Return the (X, Y) coordinate for the center point of the cell that contains the specified text.  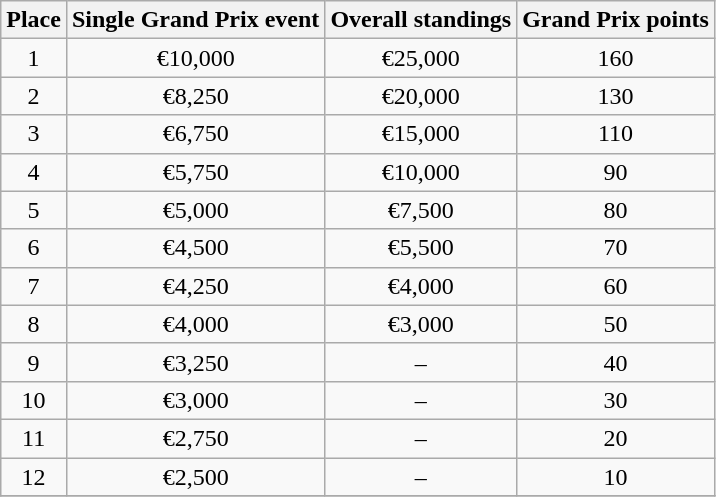
50 (616, 324)
6 (34, 248)
€2,750 (195, 438)
€5,000 (195, 210)
€15,000 (421, 134)
€5,750 (195, 172)
40 (616, 362)
12 (34, 477)
€25,000 (421, 58)
€7,500 (421, 210)
€6,750 (195, 134)
160 (616, 58)
1 (34, 58)
4 (34, 172)
60 (616, 286)
20 (616, 438)
7 (34, 286)
Place (34, 20)
Overall standings (421, 20)
80 (616, 210)
30 (616, 400)
€3,250 (195, 362)
11 (34, 438)
5 (34, 210)
€4,500 (195, 248)
€20,000 (421, 96)
2 (34, 96)
8 (34, 324)
90 (616, 172)
€5,500 (421, 248)
130 (616, 96)
3 (34, 134)
9 (34, 362)
70 (616, 248)
Single Grand Prix event (195, 20)
€8,250 (195, 96)
€2,500 (195, 477)
€4,250 (195, 286)
110 (616, 134)
Grand Prix points (616, 20)
